Return the [X, Y] coordinate for the center point of the cell that contains the specified text.  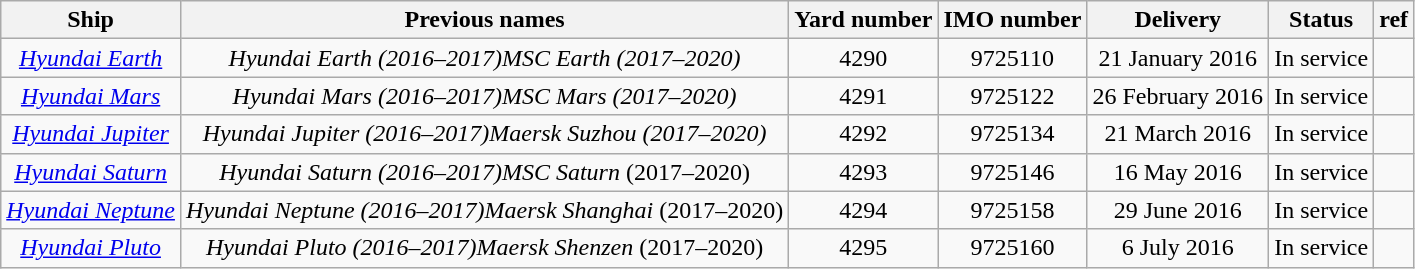
Hyundai Jupiter (2016–2017)Maersk Suzhou (2017–2020) [484, 134]
Hyundai Earth (2016–2017)MSC Earth (2017–2020) [484, 58]
4295 [864, 248]
Hyundai Saturn (2016–2017)MSC Saturn (2017–2020) [484, 172]
9725122 [1012, 96]
Hyundai Pluto (2016–2017)Maersk Shenzen (2017–2020) [484, 248]
9725146 [1012, 172]
4292 [864, 134]
Hyundai Mars [91, 96]
16 May 2016 [1178, 172]
Status [1322, 20]
Hyundai Mars (2016–2017)MSC Mars (2017–2020) [484, 96]
21 January 2016 [1178, 58]
Ship [91, 20]
Hyundai Saturn [91, 172]
6 July 2016 [1178, 248]
21 March 2016 [1178, 134]
Delivery [1178, 20]
9725160 [1012, 248]
29 June 2016 [1178, 210]
Yard number [864, 20]
4291 [864, 96]
4294 [864, 210]
Hyundai Pluto [91, 248]
9725134 [1012, 134]
IMO number [1012, 20]
Previous names [484, 20]
Hyundai Earth [91, 58]
9725110 [1012, 58]
Hyundai Jupiter [91, 134]
9725158 [1012, 210]
Hyundai Neptune (2016–2017)Maersk Shanghai (2017–2020) [484, 210]
26 February 2016 [1178, 96]
Hyundai Neptune [91, 210]
ref [1394, 20]
4290 [864, 58]
4293 [864, 172]
